Extract the (x, y) coordinate from the center of the cell holding the provided text.  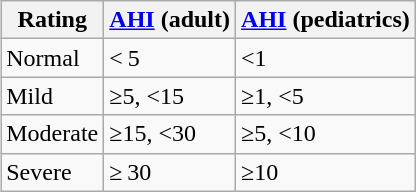
≥1, <5 (326, 96)
≥5, <15 (170, 96)
≥15, <30 (170, 134)
Mild (52, 96)
Rating (52, 20)
Severe (52, 172)
≥5, <10 (326, 134)
< 5 (170, 58)
<1 (326, 58)
≥ 30 (170, 172)
Moderate (52, 134)
AHI (adult) (170, 20)
Normal (52, 58)
AHI (pediatrics) (326, 20)
≥10 (326, 172)
